From the cell containing the given text, extract its center point as (X, Y) coordinate. 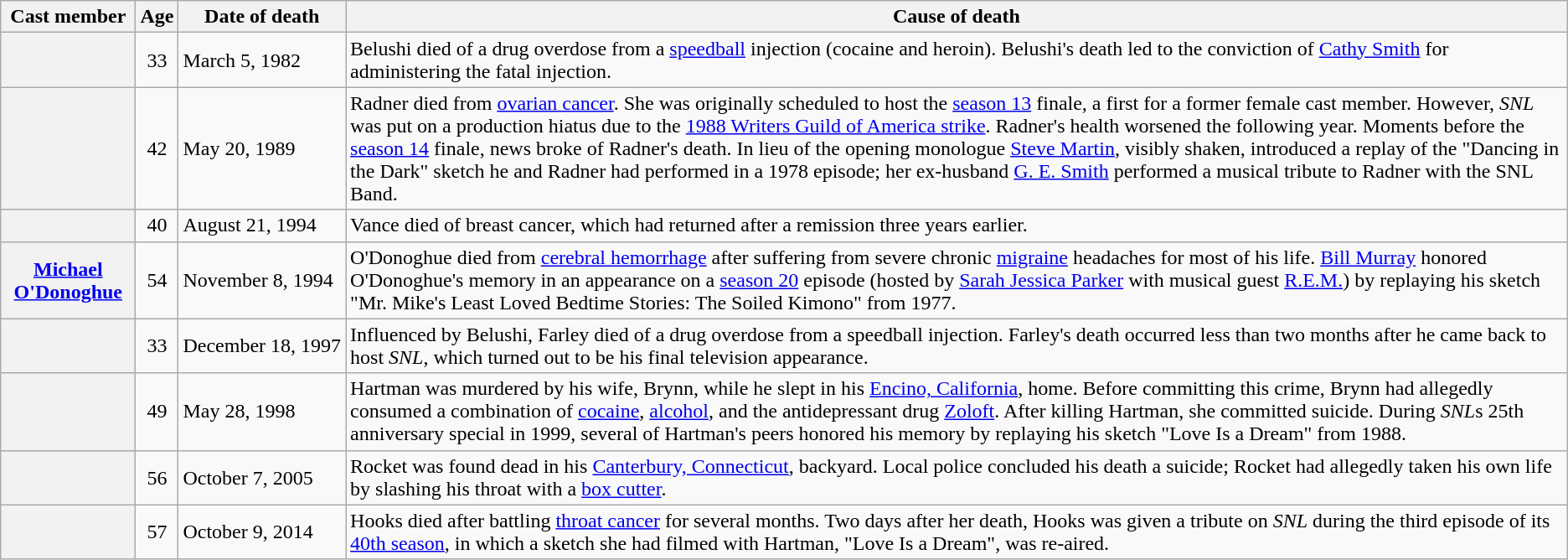
Age (157, 17)
Vance died of breast cancer, which had returned after a remission three years earlier. (957, 226)
May 20, 1989 (262, 148)
57 (157, 531)
December 18, 1997 (262, 345)
42 (157, 148)
Cause of death (957, 17)
October 7, 2005 (262, 478)
May 28, 1998 (262, 412)
August 21, 1994 (262, 226)
October 9, 2014 (262, 531)
Michael O'Donoghue (69, 280)
Date of death (262, 17)
Cast member (69, 17)
40 (157, 226)
56 (157, 478)
November 8, 1994 (262, 280)
54 (157, 280)
March 5, 1982 (262, 60)
49 (157, 412)
